For the text-containing cell, return its midpoint in (x, y) coordinate format. 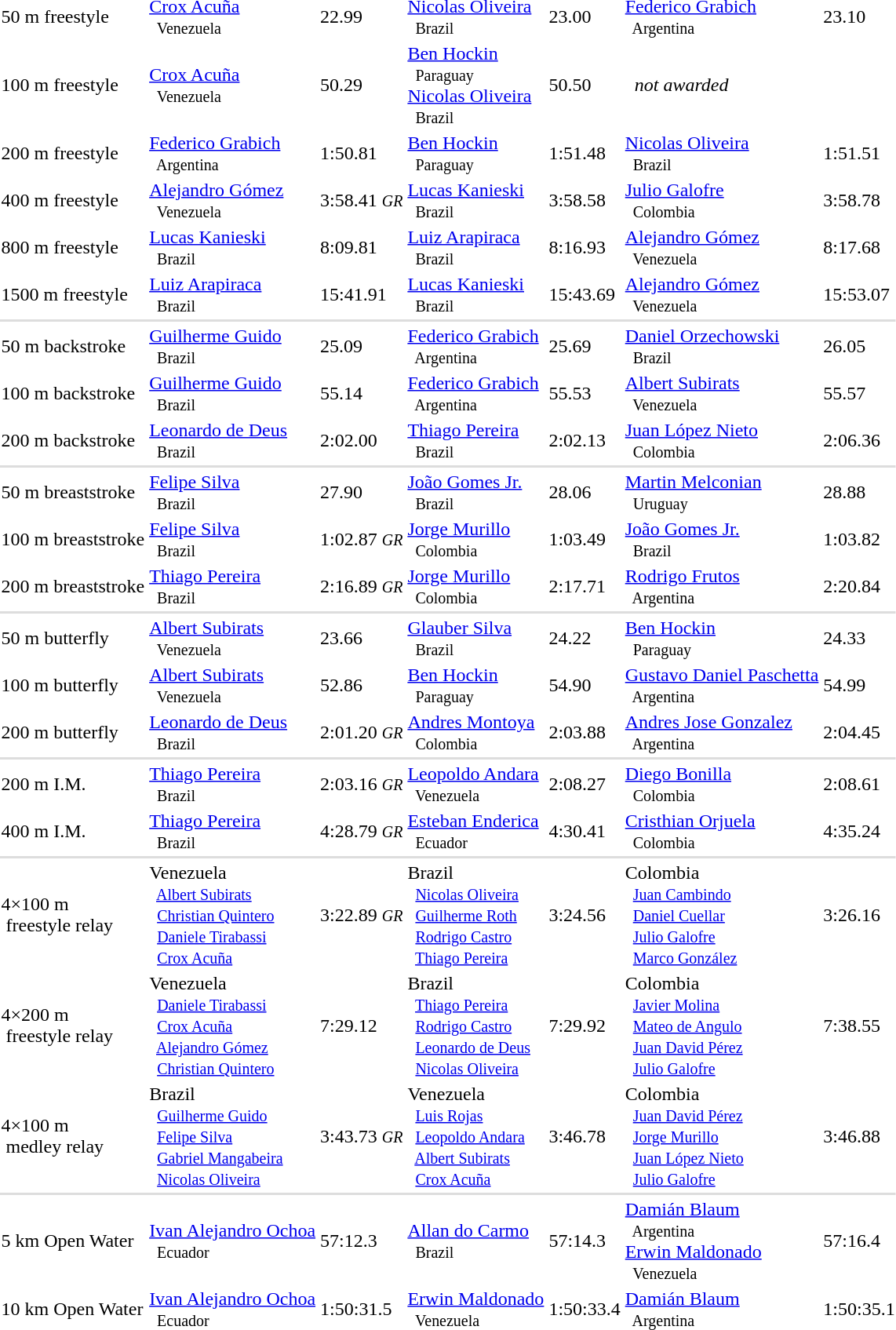
Nicolas Oliveira Brazil (722, 154)
8:16.93 (585, 248)
Gustavo Daniel Paschetta Argentina (722, 686)
100 m butterfly (73, 686)
Andres Jose Gonzalez Argentina (722, 733)
2:02.13 (585, 441)
15:43.69 (585, 295)
Daniel Orzechowski Brazil (722, 347)
200 m backstroke (73, 441)
100 m freestyle (73, 85)
4:35.24 (859, 832)
27.90 (362, 493)
400 m freestyle (73, 201)
7:29.92 (585, 1026)
25.69 (585, 347)
5 km Open Water (73, 1241)
Colombia Juan Cambindo Daniel Cuellar Julio Galofre Marco González (722, 915)
2:01.20 GR (362, 733)
Esteban Enderica Ecuador (475, 832)
100 m breaststroke (73, 540)
Brazil Nicolas Oliveira Guilherme Roth Rodrigo Castro Thiago Pereira (475, 915)
4×100 m medley relay (73, 1136)
Damián Blaum Argentina Erwin Maldonado Venezuela (722, 1241)
54.99 (859, 686)
2:02.00 (362, 441)
3:43.73 GR (362, 1136)
2:04.45 (859, 733)
3:46.88 (859, 1136)
Brazil Guilherme Guido Felipe Silva Gabriel Mangabeira Nicolas Oliveira (232, 1136)
3:24.56 (585, 915)
200 m butterfly (73, 733)
50.50 (585, 85)
50.29 (362, 85)
28.06 (585, 493)
2:03.88 (585, 733)
Glauber Silva Brazil (475, 639)
3:46.78 (585, 1136)
1:50.81 (362, 154)
200 m freestyle (73, 154)
Martin Melconian Uruguay (722, 493)
Venezuela Albert Subirats Christian Quintero Daniele Tirabassi Crox Acuña (232, 915)
50 m backstroke (73, 347)
7:38.55 (859, 1026)
2:16.89 GR (362, 587)
2:08.27 (585, 785)
23.66 (362, 639)
3:58.78 (859, 201)
50 m butterfly (73, 639)
Crox Acuña Venezuela (232, 85)
3:22.89 GR (362, 915)
Allan do Carmo Brazil (475, 1241)
1500 m freestyle (73, 295)
1:03.82 (859, 540)
100 m backstroke (73, 394)
50 m breaststroke (73, 493)
Venezuela Daniele Tirabassi Crox Acuña Alejandro Gómez Christian Quintero (232, 1026)
25.09 (362, 347)
54.90 (585, 686)
Ben Hockin Paraguay Nicolas Oliveira Brazil (475, 85)
7:29.12 (362, 1026)
55.53 (585, 394)
52.86 (362, 686)
Colombia Javier Molina Mateo de Angulo Juan David Pérez Julio Galofre (722, 1026)
2:06.36 (859, 441)
4:30.41 (585, 832)
Leopoldo Andara Venezuela (475, 785)
55.57 (859, 394)
4×100 m freestyle relay (73, 915)
200 m breaststroke (73, 587)
55.14 (362, 394)
2:20.84 (859, 587)
Julio Galofre Colombia (722, 201)
57:16.4 (859, 1241)
2:03.16 GR (362, 785)
1:51.48 (585, 154)
57:14.3 (585, 1241)
1:02.87 GR (362, 540)
26.05 (859, 347)
57:12.3 (362, 1241)
800 m freestyle (73, 248)
3:26.16 (859, 915)
3:58.58 (585, 201)
15:41.91 (362, 295)
1:03.49 (585, 540)
2:08.61 (859, 785)
15:53.07 (859, 295)
1:51.51 (859, 154)
200 m I.M. (73, 785)
Rodrigo Frutos Argentina (722, 587)
3:58.41 GR (362, 201)
4:28.79 GR (362, 832)
Juan López Nieto Colombia (722, 441)
Colombia Juan David Pérez Jorge Murillo Juan López Nieto Julio Galofre (722, 1136)
Cristhian Orjuela Colombia (722, 832)
8:17.68 (859, 248)
Brazil Thiago Pereira Rodrigo Castro Leonardo de Deus Nicolas Oliveira (475, 1026)
4×200 m freestyle relay (73, 1026)
400 m I.M. (73, 832)
Andres Montoya Colombia (475, 733)
Venezuela Luis Rojas Leopoldo Andara Albert Subirats Crox Acuña (475, 1136)
not awarded (722, 85)
24.33 (859, 639)
24.22 (585, 639)
28.88 (859, 493)
2:17.71 (585, 587)
8:09.81 (362, 248)
Ivan Alejandro Ochoa Ecuador (232, 1241)
Diego Bonilla Colombia (722, 785)
